Identify which cell holds the provided text, then report its [x, y] central coordinate. 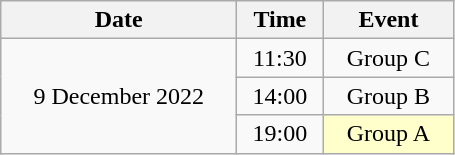
19:00 [280, 134]
Group C [388, 58]
Time [280, 20]
Event [388, 20]
Date [119, 20]
Group A [388, 134]
9 December 2022 [119, 96]
14:00 [280, 96]
11:30 [280, 58]
Group B [388, 96]
